Determine the [X, Y] coordinate at the center of the cell enclosing the given text.  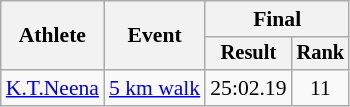
5 km walk [154, 88]
K.T.Neena [52, 88]
11 [321, 88]
Rank [321, 54]
Event [154, 36]
25:02.19 [248, 88]
Athlete [52, 36]
Result [248, 54]
Final [277, 19]
